Output the (x, y) coordinate of the center of the cell containing the given text.  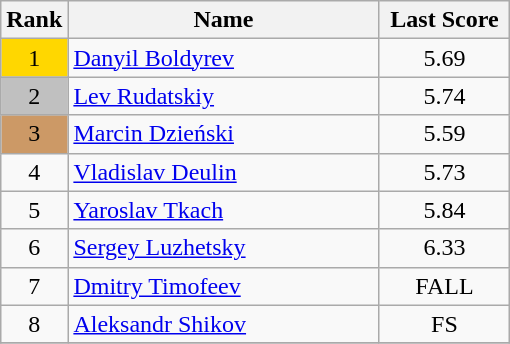
8 (34, 324)
Vladislav Deulin (224, 172)
4 (34, 172)
Sergey Luzhetsky (224, 248)
5.69 (444, 58)
5.59 (444, 134)
1 (34, 58)
7 (34, 286)
FALL (444, 286)
Last Score (444, 20)
6 (34, 248)
3 (34, 134)
5.84 (444, 210)
FS (444, 324)
6.33 (444, 248)
Name (224, 20)
5.73 (444, 172)
Dmitry Timofeev (224, 286)
Rank (34, 20)
Lev Rudatskiy (224, 96)
Yaroslav Tkach (224, 210)
Danyil Boldyrev (224, 58)
Aleksandr Shikov (224, 324)
5.74 (444, 96)
2 (34, 96)
Marcin Dzieński (224, 134)
5 (34, 210)
